Locate the cell with the specified text and output its [X, Y] center coordinate. 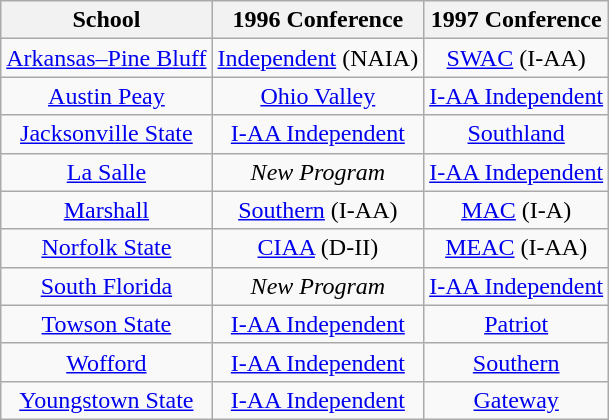
SWAC (I-AA) [516, 58]
CIAA (D-II) [318, 248]
MAC (I-A) [516, 210]
Norfolk State [106, 248]
South Florida [106, 286]
Independent (NAIA) [318, 58]
La Salle [106, 172]
Austin Peay [106, 96]
School [106, 20]
Patriot [516, 324]
Southland [516, 134]
Marshall [106, 210]
Gateway [516, 400]
Southern (I-AA) [318, 210]
Youngstown State [106, 400]
Arkansas–Pine Bluff [106, 58]
1997 Conference [516, 20]
Towson State [106, 324]
Wofford [106, 362]
Jacksonville State [106, 134]
1996 Conference [318, 20]
Ohio Valley [318, 96]
Southern [516, 362]
MEAC (I-AA) [516, 248]
